Pinpoint the cell where the given text exists, returning its (x, y) midpoint coordinate. 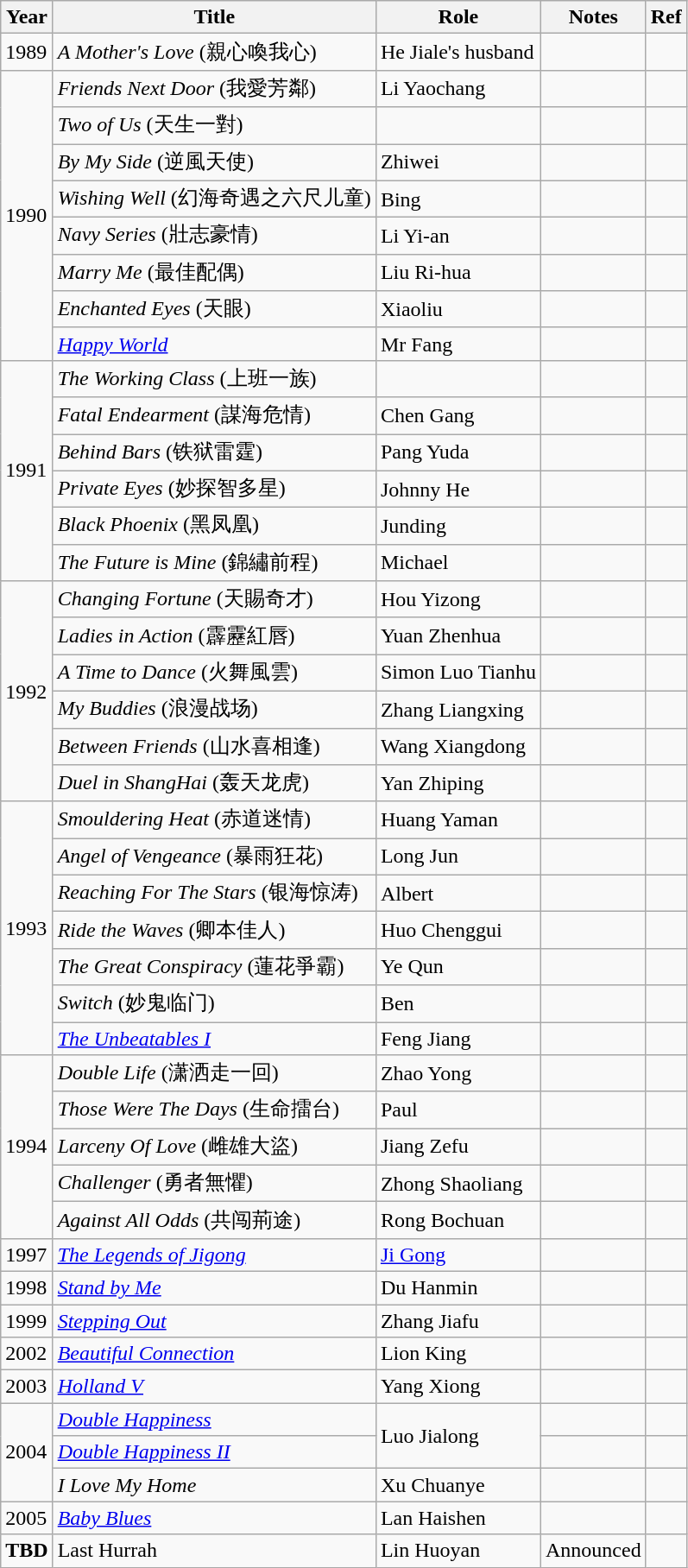
Role (458, 17)
Du Hanmin (458, 1287)
Smouldering Heat (赤道迷情) (214, 820)
Changing Fortune (天賜奇才) (214, 599)
Huang Yaman (458, 820)
Long Jun (458, 857)
Announced (593, 1551)
1998 (27, 1287)
Johnny He (458, 489)
The Great Conspiracy (蓮花爭霸) (214, 967)
Albert (458, 893)
Lin Huoyan (458, 1551)
A Mother's Love (親心喚我心) (214, 52)
Switch (妙鬼临门) (214, 1003)
Title (214, 17)
Double Happiness II (214, 1452)
Pang Yuda (458, 452)
Happy World (214, 344)
Black Phoenix (黑凤凰) (214, 527)
Behind Bars (铁狱雷霆) (214, 452)
Ride the Waves (卿本佳人) (214, 931)
1994 (27, 1147)
Lan Haishen (458, 1518)
Michael (458, 563)
The Legends of Jigong (214, 1255)
2003 (27, 1387)
Fatal Endearment (謀海危情) (214, 416)
Li Yaochang (458, 88)
Paul (458, 1110)
Zhiwei (458, 162)
Wang Xiangdong (458, 746)
The Future is Mine (錦繡前程) (214, 563)
Zhong Shaoliang (458, 1183)
Bing (458, 199)
Zhang Liangxing (458, 710)
TBD (27, 1551)
Those Were The Days (生命擂台) (214, 1110)
Between Friends (山水喜相逢) (214, 746)
A Time to Dance (火舞風雲) (214, 673)
Feng Jiang (458, 1039)
1989 (27, 52)
My Buddies (浪漫战场) (214, 710)
Holland V (214, 1387)
Navy Series (壯志豪情) (214, 237)
1990 (27, 215)
The Working Class (上班一族) (214, 378)
1991 (27, 470)
Chen Gang (458, 416)
Enchanted Eyes (天眼) (214, 309)
Xiaoliu (458, 309)
2002 (27, 1354)
By My Side (逆風天使) (214, 162)
Year (27, 17)
Xu Chuanye (458, 1485)
Last Hurrah (214, 1551)
Zhang Jiafu (458, 1320)
Rong Bochuan (458, 1221)
1997 (27, 1255)
Ben (458, 1003)
Ladies in Action (霹靂紅唇) (214, 635)
Ji Gong (458, 1255)
Ref (666, 17)
Ye Qun (458, 967)
Jiang Zefu (458, 1147)
He Jiale's husband (458, 52)
Double Happiness (214, 1419)
1993 (27, 927)
Marry Me (最佳配偶) (214, 273)
Wishing Well (幻海奇遇之六尺儿童) (214, 199)
Notes (593, 17)
Stepping Out (214, 1320)
Friends Next Door (我愛芳鄰) (214, 88)
Hou Yizong (458, 599)
Yuan Zhenhua (458, 635)
Reaching For The Stars (银海惊涛) (214, 893)
Beautiful Connection (214, 1354)
2005 (27, 1518)
2004 (27, 1452)
Angel of Vengeance (暴雨狂花) (214, 857)
Double Life (潇洒走一回) (214, 1074)
Lion King (458, 1354)
1992 (27, 691)
The Unbeatables I (214, 1039)
Yan Zhiping (458, 784)
Luo Jialong (458, 1436)
Simon Luo Tianhu (458, 673)
Zhao Yong (458, 1074)
Huo Chenggui (458, 931)
Against All Odds (共闯荊途) (214, 1221)
Two of Us (天生一對) (214, 126)
Liu Ri-hua (458, 273)
1999 (27, 1320)
Yang Xiong (458, 1387)
I Love My Home (214, 1485)
Duel in ShangHai (轰天龙虎) (214, 784)
Junding (458, 527)
Li Yi-an (458, 237)
Private Eyes (妙探智多星) (214, 489)
Baby Blues (214, 1518)
Mr Fang (458, 344)
Challenger (勇者無懼) (214, 1183)
Larceny Of Love (雌雄大盜) (214, 1147)
Stand by Me (214, 1287)
